Output the [X, Y] coordinate of the center of the cell containing the given text.  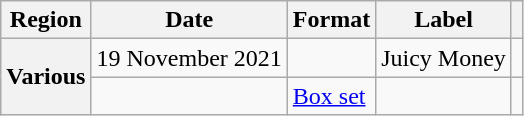
19 November 2021 [189, 58]
Region [46, 20]
Format [331, 20]
Juicy Money [444, 58]
Box set [331, 96]
Label [444, 20]
Various [46, 77]
Date [189, 20]
